Capture the cell that displays the provided text and extract its [X, Y] central coordinate. 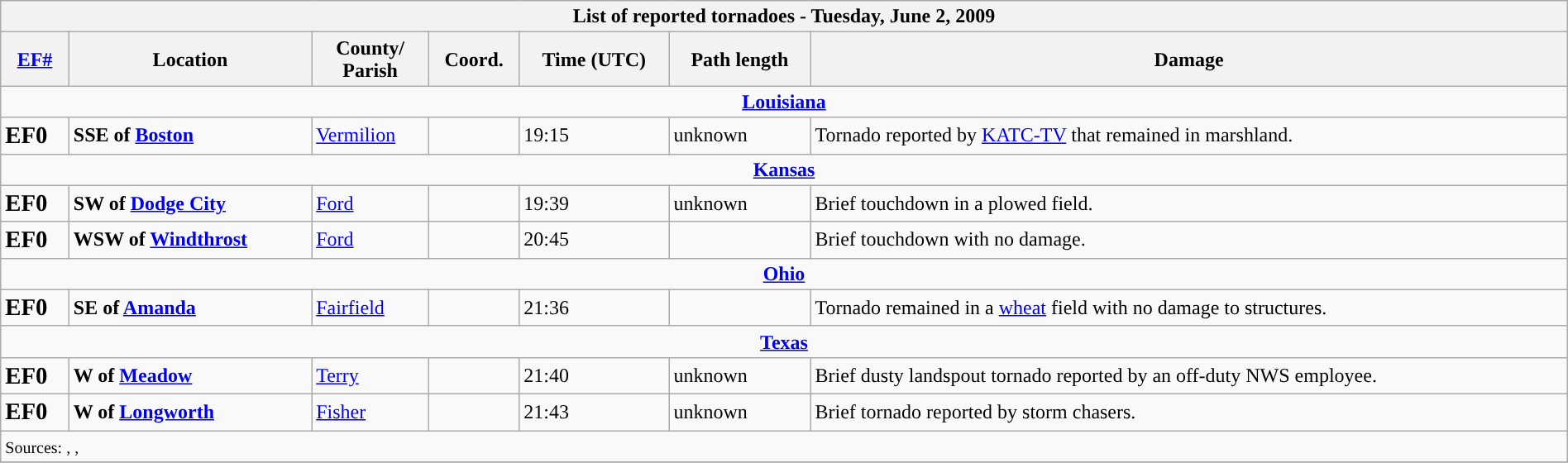
20:45 [594, 240]
Vermilion [370, 136]
Brief touchdown with no damage. [1189, 240]
Texas [784, 341]
Brief tornado reported by storm chasers. [1189, 412]
Tornado remained in a wheat field with no damage to structures. [1189, 308]
W of Longworth [190, 412]
19:15 [594, 136]
Fairfield [370, 308]
EF# [35, 60]
Time (UTC) [594, 60]
SSE of Boston [190, 136]
21:43 [594, 412]
Terry [370, 375]
Location [190, 60]
19:39 [594, 203]
Ohio [784, 274]
Brief dusty landspout tornado reported by an off-duty NWS employee. [1189, 375]
SW of Dodge City [190, 203]
Path length [739, 60]
Coord. [475, 60]
21:40 [594, 375]
County/Parish [370, 60]
SE of Amanda [190, 308]
Louisiana [784, 102]
WSW of Windthrost [190, 240]
W of Meadow [190, 375]
Brief touchdown in a plowed field. [1189, 203]
Kansas [784, 169]
21:36 [594, 308]
Tornado reported by KATC-TV that remained in marshland. [1189, 136]
List of reported tornadoes - Tuesday, June 2, 2009 [784, 17]
Sources: , , [784, 446]
Fisher [370, 412]
Damage [1189, 60]
